Return (X, Y) of the center of cell containing provided text 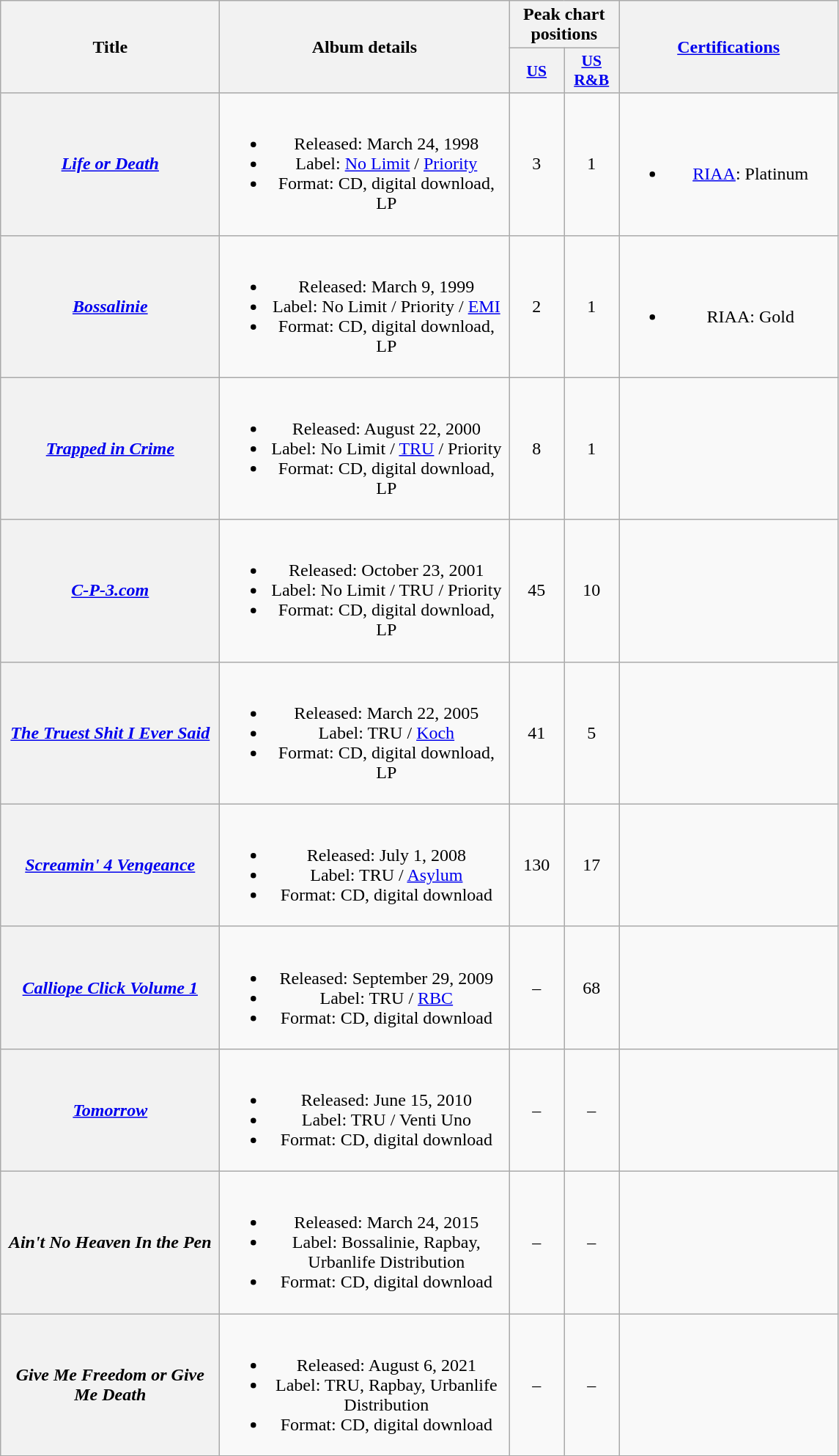
Ain't No Heaven In the Pen (110, 1242)
Released: August 6, 2021Label: TRU, Rapbay, Urbanlife DistributionFormat: CD, digital download (365, 1384)
3 (536, 164)
US (536, 70)
130 (536, 865)
Peak chart positions (564, 25)
68 (592, 988)
2 (536, 306)
Tomorrow (110, 1109)
Give Me Freedom or Give Me Death (110, 1384)
17 (592, 865)
Released: August 22, 2000Label: No Limit / TRU / PriorityFormat: CD, digital download, LP (365, 448)
RIAA: Gold (728, 306)
US R&B (592, 70)
8 (536, 448)
Calliope Click Volume 1 (110, 988)
Released: March 22, 2005Label: TRU / KochFormat: CD, digital download, LP (365, 733)
Released: October 23, 2001Label: No Limit / TRU / PriorityFormat: CD, digital download, LP (365, 591)
5 (592, 733)
Screamin' 4 Vengeance (110, 865)
Bossalinie (110, 306)
RIAA: Platinum (728, 164)
Released: June 15, 2010Label: TRU / Venti UnoFormat: CD, digital download (365, 1109)
Title (110, 47)
Released: September 29, 2009Label: TRU / RBCFormat: CD, digital download (365, 988)
Released: March 24, 2015Label: Bossalinie, Rapbay, Urbanlife DistributionFormat: CD, digital download (365, 1242)
41 (536, 733)
Released: March 24, 1998Label: No Limit / PriorityFormat: CD, digital download, LP (365, 164)
10 (592, 591)
Life or Death (110, 164)
Released: July 1, 2008Label: TRU / AsylumFormat: CD, digital download (365, 865)
The Truest Shit I Ever Said (110, 733)
Album details (365, 47)
Trapped in Crime (110, 448)
Certifications (728, 47)
45 (536, 591)
C-P-3.com (110, 591)
Released: March 9, 1999Label: No Limit / Priority / EMIFormat: CD, digital download, LP (365, 306)
